Pinpoint the cell where the given text exists, returning its (X, Y) midpoint coordinate. 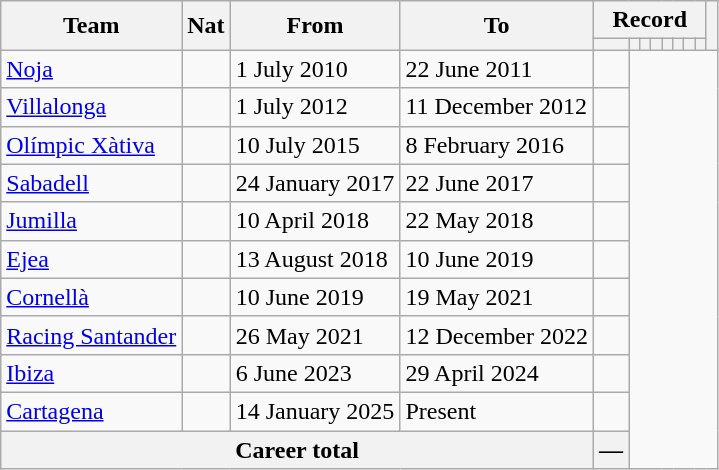
8 February 2016 (497, 145)
29 April 2024 (497, 373)
From (315, 26)
22 June 2017 (497, 183)
12 December 2022 (497, 335)
10 July 2015 (315, 145)
26 May 2021 (315, 335)
— (612, 449)
19 May 2021 (497, 297)
14 January 2025 (315, 411)
Olímpic Xàtiva (92, 145)
To (497, 26)
24 January 2017 (315, 183)
22 June 2011 (497, 69)
Jumilla (92, 221)
Nat (206, 26)
Racing Santander (92, 335)
1 July 2012 (315, 107)
13 August 2018 (315, 259)
11 December 2012 (497, 107)
1 July 2010 (315, 69)
Noja (92, 69)
Record (650, 20)
Cornellà (92, 297)
Team (92, 26)
Ejea (92, 259)
Present (497, 411)
22 May 2018 (497, 221)
Sabadell (92, 183)
Cartagena (92, 411)
Villalonga (92, 107)
10 April 2018 (315, 221)
Career total (298, 449)
6 June 2023 (315, 373)
Ibiza (92, 373)
